From the cell containing the given text, extract its center point as [x, y] coordinate. 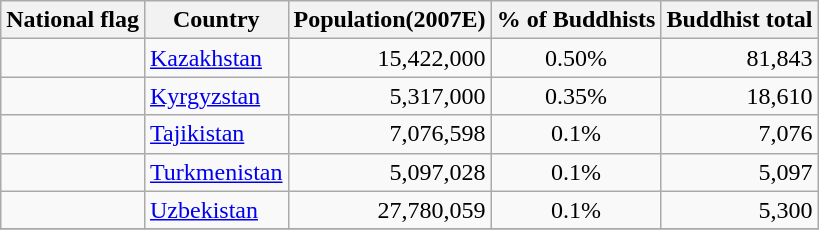
Kyrgyzstan [216, 96]
5,317,000 [390, 96]
81,843 [740, 58]
18,610 [740, 96]
5,097,028 [390, 172]
5,097 [740, 172]
Turkmenistan [216, 172]
Population(2007E) [390, 20]
National flag [73, 20]
Kazakhstan [216, 58]
Buddhist total [740, 20]
0.35% [576, 96]
27,780,059 [390, 210]
5,300 [740, 210]
Country [216, 20]
15,422,000 [390, 58]
7,076 [740, 134]
Tajikistan [216, 134]
7,076,598 [390, 134]
0.50% [576, 58]
% of Buddhists [576, 20]
Uzbekistan [216, 210]
